Scan for the cell matching the given text and deliver its (x, y) coordinate at center. 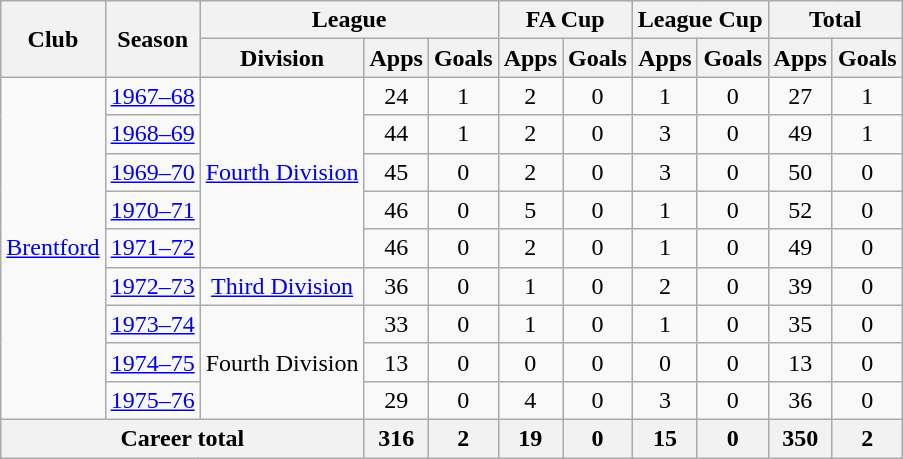
33 (396, 324)
52 (800, 210)
1973–74 (152, 324)
1971–72 (152, 248)
Career total (182, 438)
316 (396, 438)
League Cup (700, 20)
1972–73 (152, 286)
27 (800, 96)
350 (800, 438)
44 (396, 134)
Division (282, 58)
29 (396, 400)
1968–69 (152, 134)
FA Cup (565, 20)
24 (396, 96)
1974–75 (152, 362)
15 (664, 438)
5 (530, 210)
19 (530, 438)
Season (152, 39)
39 (800, 286)
Club (53, 39)
1970–71 (152, 210)
45 (396, 172)
50 (800, 172)
35 (800, 324)
League (349, 20)
Brentford (53, 248)
1969–70 (152, 172)
Third Division (282, 286)
1975–76 (152, 400)
Total (835, 20)
1967–68 (152, 96)
4 (530, 400)
